Determine the (X, Y) coordinate at the center of the cell enclosing the given text.  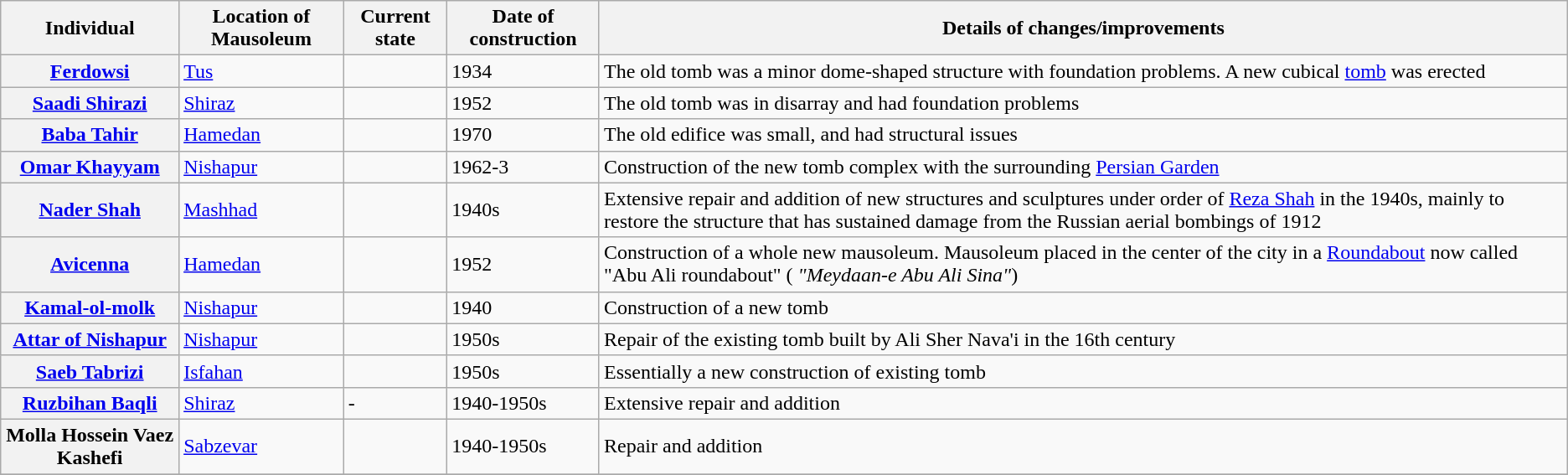
Extensive repair and addition (1083, 403)
Essentially a new construction of existing tomb (1083, 371)
Avicenna (90, 265)
Repair of the existing tomb built by Ali Sher Nava'i in the 16th century (1083, 339)
Ferdowsi (90, 71)
Molla Hossein Vaez Kashefi (90, 446)
- (395, 403)
Sabzevar (261, 446)
Tus (261, 71)
The old tomb was a minor dome-shaped structure with foundation problems. A new cubical tomb was erected (1083, 71)
Construction of the new tomb complex with the surrounding Persian Garden (1083, 167)
Location of Mausoleum (261, 28)
Isfahan (261, 371)
Repair and addition (1083, 446)
Nader Shah (90, 209)
The old tomb was in disarray and had foundation problems (1083, 103)
Current state (395, 28)
Kamal-ol-molk (90, 307)
Baba Tahir (90, 135)
Attar of Nishapur (90, 339)
Mashhad (261, 209)
1962-3 (524, 167)
Ruzbihan Baqli (90, 403)
The old edifice was small, and had structural issues (1083, 135)
Saadi Shirazi (90, 103)
Construction of a new tomb (1083, 307)
1970 (524, 135)
Saeb Tabrizi (90, 371)
1940 (524, 307)
Omar Khayyam (90, 167)
Individual (90, 28)
Date of construction (524, 28)
Details of changes/improvements (1083, 28)
1940s (524, 209)
1934 (524, 71)
